Locate the cell with the specified text and output its (x, y) center coordinate. 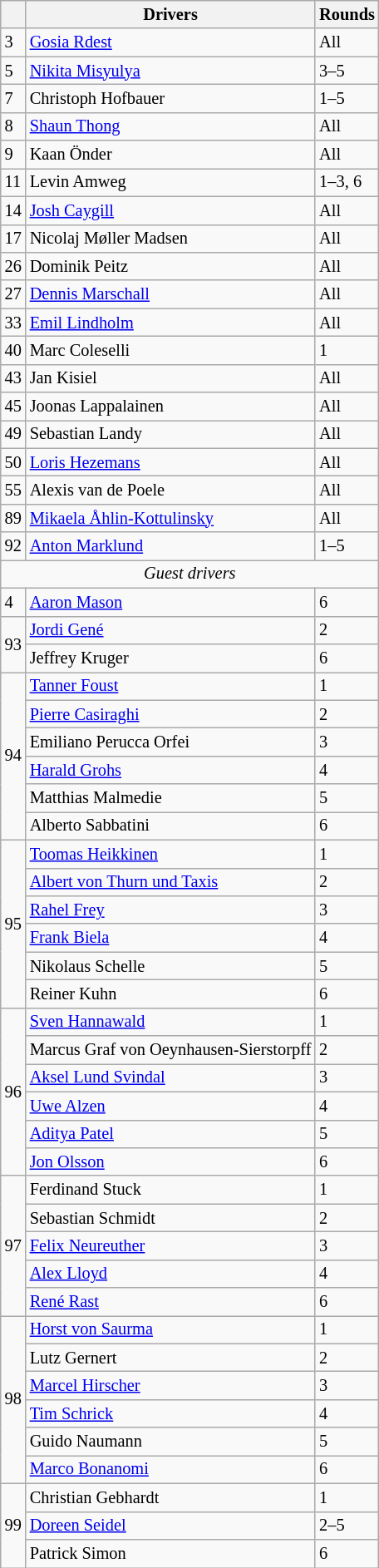
Doreen Seidel (170, 1526)
Jordi Gené (170, 630)
8 (13, 126)
Aksel Lund Svindal (170, 1077)
Guest drivers (189, 574)
Horst von Saurma (170, 1329)
Loris Hezemans (170, 462)
9 (13, 155)
17 (13, 239)
Tanner Foust (170, 686)
Gosia Rdest (170, 42)
Albert von Thurn und Taxis (170, 882)
97 (13, 1245)
1–3, 6 (347, 182)
Nikolaus Schelle (170, 966)
40 (13, 350)
Christian Gebhardt (170, 1497)
Marcel Hirscher (170, 1386)
Nikita Misyulya (170, 71)
Kaan Önder (170, 155)
43 (13, 378)
René Rast (170, 1302)
Toomas Heikkinen (170, 854)
Uwe Alzen (170, 1106)
27 (13, 294)
Guido Naumann (170, 1442)
3–5 (347, 71)
Patrick Simon (170, 1553)
Marc Coleselli (170, 350)
Felix Neureuther (170, 1245)
Anton Marklund (170, 546)
Dominik Peitz (170, 266)
Emil Lindholm (170, 323)
Lutz Gernert (170, 1358)
Frank Biela (170, 938)
45 (13, 407)
92 (13, 546)
55 (13, 490)
96 (13, 1092)
94 (13, 756)
Christoph Hofbauer (170, 98)
Tim Schrick (170, 1413)
Alexis van de Poele (170, 490)
Marco Bonanomi (170, 1469)
Shaun Thong (170, 126)
89 (13, 518)
2–5 (347, 1526)
Joonas Lappalainen (170, 407)
98 (13, 1399)
Nicolaj Møller Madsen (170, 239)
11 (13, 182)
Rahel Frey (170, 910)
Alberto Sabbatini (170, 826)
Jeffrey Kruger (170, 658)
Marcus Graf von Oeynhausen-Sierstorpff (170, 1050)
Levin Amweg (170, 182)
Aaron Mason (170, 602)
Harald Grohs (170, 770)
95 (13, 924)
Matthias Malmedie (170, 798)
Dennis Marschall (170, 294)
Sebastian Landy (170, 434)
Jan Kisiel (170, 378)
7 (13, 98)
Mikaela Åhlin-Kottulinsky (170, 518)
Alex Lloyd (170, 1274)
Ferdinand Stuck (170, 1190)
Pierre Casiraghi (170, 714)
Emiliano Perucca Orfei (170, 742)
Rounds (347, 14)
50 (13, 462)
Aditya Patel (170, 1134)
93 (13, 643)
14 (13, 210)
Reiner Kuhn (170, 994)
Sven Hannawald (170, 1022)
Sebastian Schmidt (170, 1218)
99 (13, 1525)
Jon Olsson (170, 1161)
26 (13, 266)
Drivers (170, 14)
Josh Caygill (170, 210)
49 (13, 434)
33 (13, 323)
